Scan for the cell matching the given text and deliver its [X, Y] coordinate at center. 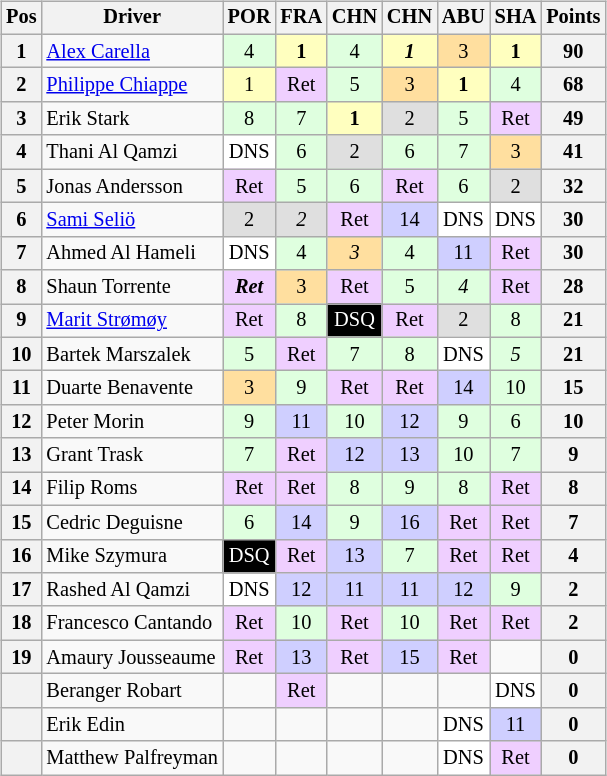
Mike Szymura [132, 556]
Francesco Cantando [132, 623]
Bartek Marszalek [132, 354]
28 [573, 287]
Filip Roms [132, 489]
Erik Edin [132, 724]
Philippe Chiappe [132, 85]
32 [573, 186]
Points [573, 18]
Sami Seliö [132, 220]
18 [21, 623]
Amaury Jousseaume [132, 657]
68 [573, 85]
41 [573, 152]
49 [573, 119]
Peter Morin [132, 422]
ABU [464, 18]
19 [21, 657]
Driver [132, 18]
Pos [21, 18]
Duarte Benavente [132, 388]
Thani Al Qamzi [132, 152]
90 [573, 51]
SHA [516, 18]
Beranger Robart [132, 691]
17 [21, 590]
Alex Carella [132, 51]
POR [250, 18]
Marit Strømøy [132, 321]
Cedric Deguisne [132, 522]
Erik Stark [132, 119]
Matthew Palfreyman [132, 758]
Ahmed Al Hameli [132, 253]
FRA [301, 18]
Shaun Torrente [132, 287]
Rashed Al Qamzi [132, 590]
Jonas Andersson [132, 186]
Grant Trask [132, 455]
